Output the [X, Y] coordinate of the center of the cell containing the given text.  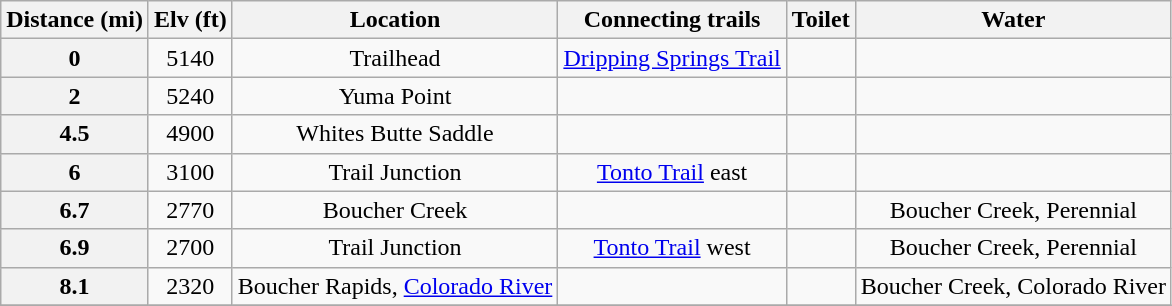
8.1 [75, 286]
4900 [190, 134]
5240 [190, 96]
3100 [190, 172]
6.9 [75, 248]
Water [1013, 20]
Boucher Creek, Colorado River [1013, 286]
Tonto Trail east [672, 172]
5140 [190, 58]
Tonto Trail west [672, 248]
6.7 [75, 210]
Trailhead [395, 58]
Connecting trails [672, 20]
2 [75, 96]
0 [75, 58]
Distance (mi) [75, 20]
Boucher Creek [395, 210]
Whites Butte Saddle [395, 134]
Yuma Point [395, 96]
Toilet [820, 20]
4.5 [75, 134]
Location [395, 20]
6 [75, 172]
Elv (ft) [190, 20]
Dripping Springs Trail [672, 58]
2320 [190, 286]
2770 [190, 210]
Boucher Rapids, Colorado River [395, 286]
2700 [190, 248]
